Capture the cell that displays the provided text and extract its (X, Y) central coordinate. 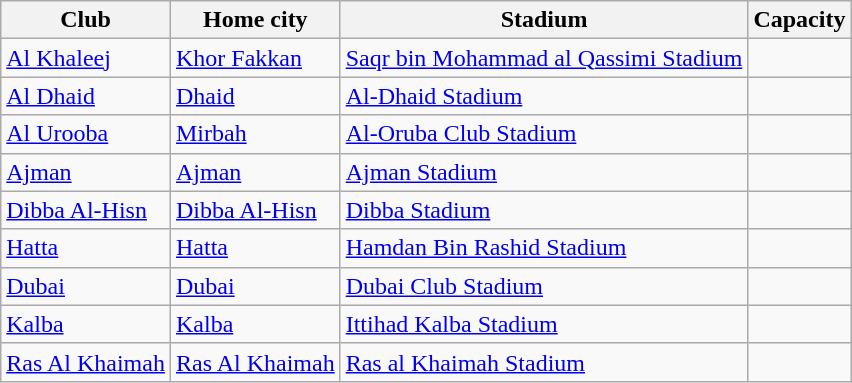
Stadium (544, 20)
Home city (255, 20)
Ras al Khaimah Stadium (544, 362)
Al Dhaid (86, 96)
Al Khaleej (86, 58)
Ajman Stadium (544, 172)
Saqr bin Mohammad al Qassimi Stadium (544, 58)
Hamdan Bin Rashid Stadium (544, 248)
Ittihad Kalba Stadium (544, 324)
Dhaid (255, 96)
Mirbah (255, 134)
Dibba Stadium (544, 210)
Al-Dhaid Stadium (544, 96)
Khor Fakkan (255, 58)
Al Urooba (86, 134)
Club (86, 20)
Capacity (800, 20)
Al-Oruba Club Stadium (544, 134)
Dubai Club Stadium (544, 286)
